Capture the cell that displays the provided text and extract its [X, Y] central coordinate. 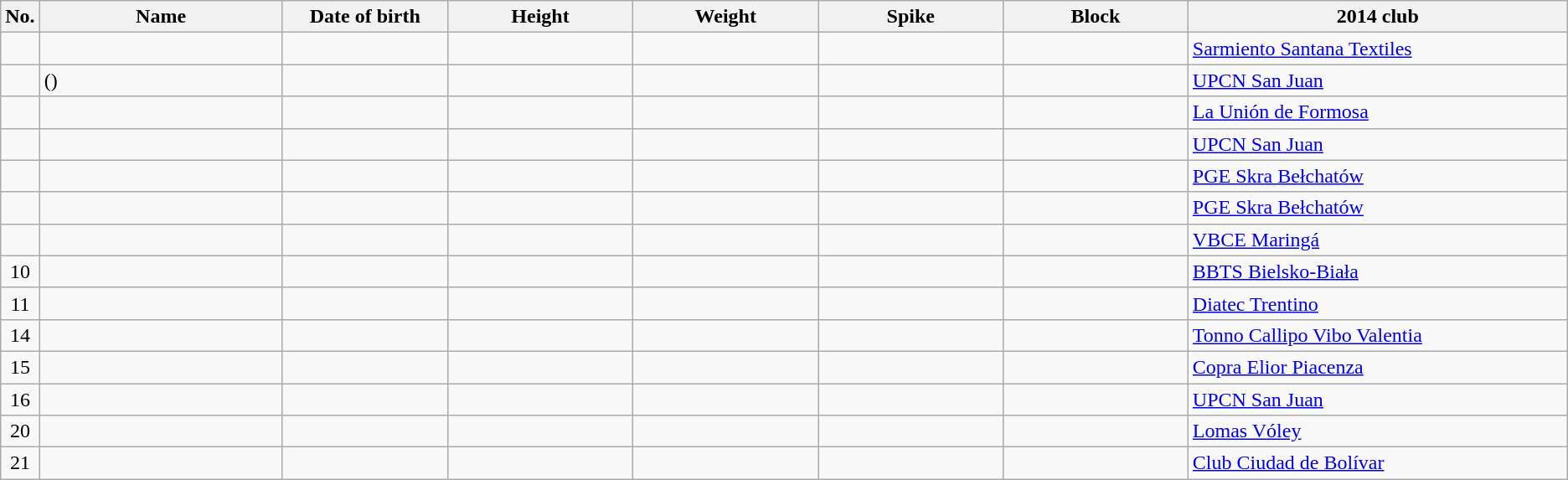
Lomas Vóley [1377, 431]
Name [161, 17]
VBCE Maringá [1377, 240]
14 [20, 335]
Spike [911, 17]
Weight [725, 17]
15 [20, 367]
11 [20, 303]
16 [20, 400]
() [161, 80]
Block [1096, 17]
21 [20, 463]
Sarmiento Santana Textiles [1377, 49]
Date of birth [365, 17]
20 [20, 431]
10 [20, 271]
Diatec Trentino [1377, 303]
Tonno Callipo Vibo Valentia [1377, 335]
Copra Elior Piacenza [1377, 367]
Club Ciudad de Bolívar [1377, 463]
BBTS Bielsko-Biała [1377, 271]
No. [20, 17]
2014 club [1377, 17]
Height [539, 17]
La Unión de Formosa [1377, 112]
